Provide the (X, Y) coordinate of the cell's center where the given text is located.  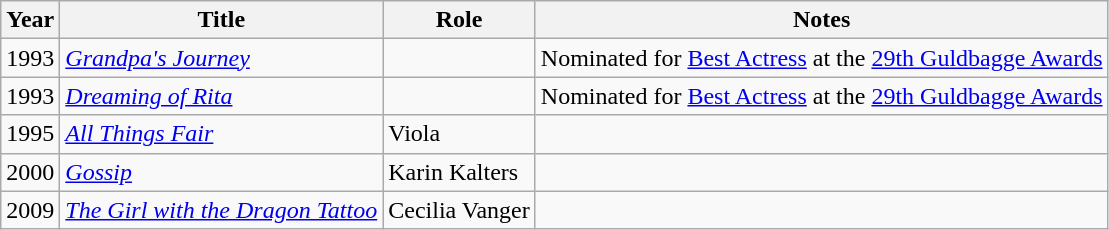
Viola (460, 134)
Grandpa's Journey (222, 58)
The Girl with the Dragon Tattoo (222, 210)
2000 (30, 172)
1995 (30, 134)
Gossip (222, 172)
All Things Fair (222, 134)
Karin Kalters (460, 172)
2009 (30, 210)
Dreaming of Rita (222, 96)
Year (30, 20)
Cecilia Vanger (460, 210)
Title (222, 20)
Notes (822, 20)
Role (460, 20)
